Detect which cell encompasses the target text, then output its (X, Y) center coordinate. 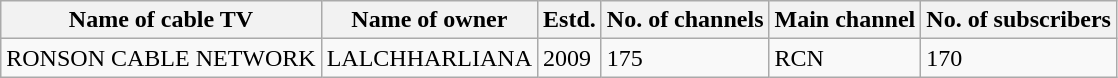
No. of subscribers (1019, 20)
Name of cable TV (161, 20)
Estd. (570, 20)
2009 (570, 58)
Main channel (845, 20)
175 (685, 58)
No. of channels (685, 20)
RONSON CABLE NETWORK (161, 58)
LALCHHARLIANA (429, 58)
170 (1019, 58)
RCN (845, 58)
Name of owner (429, 20)
